Detect which cell encompasses the target text, then output its (X, Y) center coordinate. 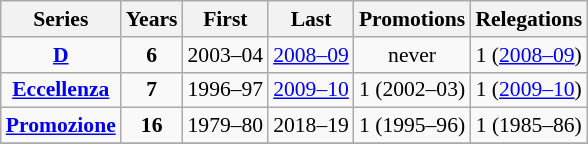
Relegations (528, 19)
2008–09 (311, 55)
1996–97 (225, 90)
2003–04 (225, 55)
1 (1985–86) (528, 126)
6 (152, 55)
D (61, 55)
Years (152, 19)
Series (61, 19)
1 (2008–09) (528, 55)
never (412, 55)
1 (2009–10) (528, 90)
Promotions (412, 19)
Last (311, 19)
First (225, 19)
2009–10 (311, 90)
16 (152, 126)
2018–19 (311, 126)
7 (152, 90)
Eccellenza (61, 90)
1979–80 (225, 126)
Promozione (61, 126)
1 (1995–96) (412, 126)
1 (2002–03) (412, 90)
